From the cell containing the given text, extract its center point as (X, Y) coordinate. 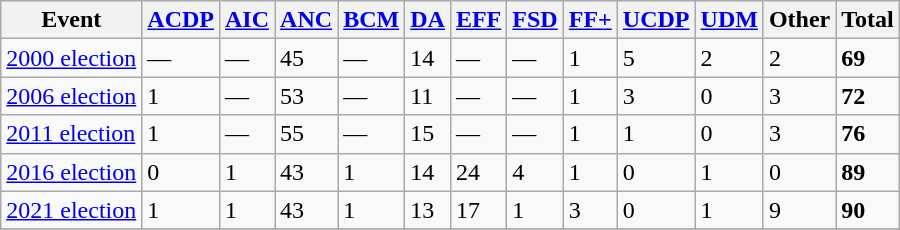
2006 election (72, 96)
2021 election (72, 210)
AIC (246, 20)
90 (868, 210)
Total (868, 20)
69 (868, 58)
2011 election (72, 134)
72 (868, 96)
Event (72, 20)
2016 election (72, 172)
4 (535, 172)
UCDP (656, 20)
53 (306, 96)
45 (306, 58)
13 (428, 210)
9 (799, 210)
11 (428, 96)
ACDP (181, 20)
55 (306, 134)
FSD (535, 20)
DA (428, 20)
FF+ (590, 20)
89 (868, 172)
Other (799, 20)
EFF (478, 20)
ANC (306, 20)
5 (656, 58)
15 (428, 134)
2000 election (72, 58)
BCM (372, 20)
17 (478, 210)
UDM (729, 20)
76 (868, 134)
24 (478, 172)
